Determine the [x, y] coordinate at the center of the cell enclosing the given text.  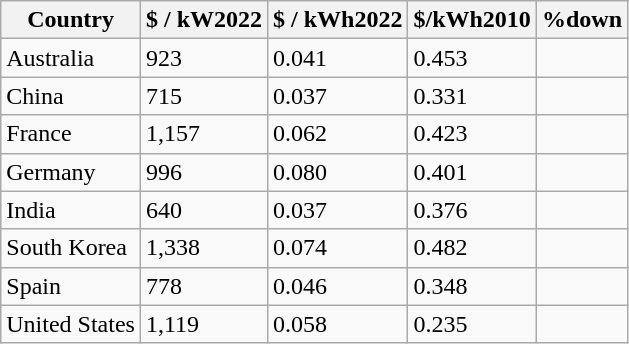
0.046 [338, 286]
1,338 [204, 248]
1,119 [204, 324]
0.401 [472, 172]
778 [204, 286]
0.331 [472, 96]
Australia [71, 58]
India [71, 210]
0.062 [338, 134]
0.482 [472, 248]
0.058 [338, 324]
Germany [71, 172]
0.348 [472, 286]
%down [582, 20]
715 [204, 96]
0.041 [338, 58]
0.074 [338, 248]
0.376 [472, 210]
0.235 [472, 324]
South Korea [71, 248]
996 [204, 172]
1,157 [204, 134]
640 [204, 210]
Spain [71, 286]
United States [71, 324]
0.080 [338, 172]
$ / kW2022 [204, 20]
China [71, 96]
$/kWh2010 [472, 20]
0.453 [472, 58]
France [71, 134]
0.423 [472, 134]
Country [71, 20]
923 [204, 58]
$ / kWh2022 [338, 20]
